Determine the [x, y] coordinate at the center of the cell enclosing the given text.  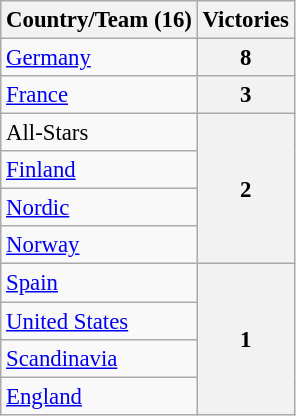
Country/Team (16) [99, 20]
Norway [99, 245]
France [99, 95]
Victories [246, 20]
United States [99, 321]
Finland [99, 170]
Nordic [99, 208]
All-Stars [99, 133]
1 [246, 339]
England [99, 396]
Spain [99, 283]
2 [246, 189]
Germany [99, 58]
8 [246, 58]
Scandinavia [99, 358]
3 [246, 95]
